Output the (X, Y) coordinate of the center of the cell containing the given text.  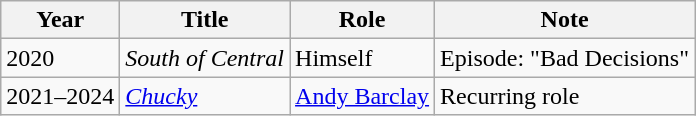
Himself (362, 58)
Chucky (205, 96)
Episode: "Bad Decisions" (565, 58)
South of Central (205, 58)
Andy Barclay (362, 96)
Title (205, 20)
Note (565, 20)
Year (60, 20)
Role (362, 20)
2021–2024 (60, 96)
2020 (60, 58)
Recurring role (565, 96)
